Scan for the cell matching the given text and deliver its [x, y] coordinate at center. 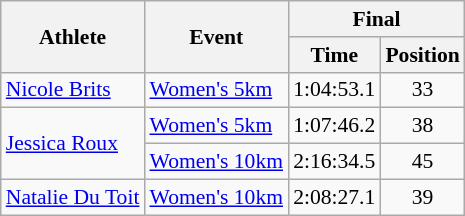
Athlete [73, 36]
Nicole Brits [73, 90]
1:04:53.1 [334, 90]
1:07:46.2 [334, 126]
Event [216, 36]
Position [422, 55]
2:08:27.1 [334, 197]
38 [422, 126]
39 [422, 197]
45 [422, 162]
Time [334, 55]
Final [376, 19]
Jessica Roux [73, 144]
Natalie Du Toit [73, 197]
2:16:34.5 [334, 162]
33 [422, 90]
